Provide the [X, Y] coordinate of the cell's center where the given text is located.  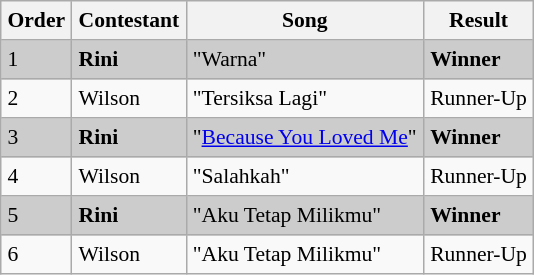
6 [36, 254]
Song [304, 20]
"Salahkah" [304, 176]
Contestant [129, 20]
4 [36, 176]
2 [36, 98]
"Warna" [304, 60]
Result [478, 20]
"Because You Loved Me" [304, 138]
Order [36, 20]
3 [36, 138]
1 [36, 60]
5 [36, 216]
"Tersiksa Lagi" [304, 98]
